Provide the (x, y) coordinate of the cell's center where the given text is located.  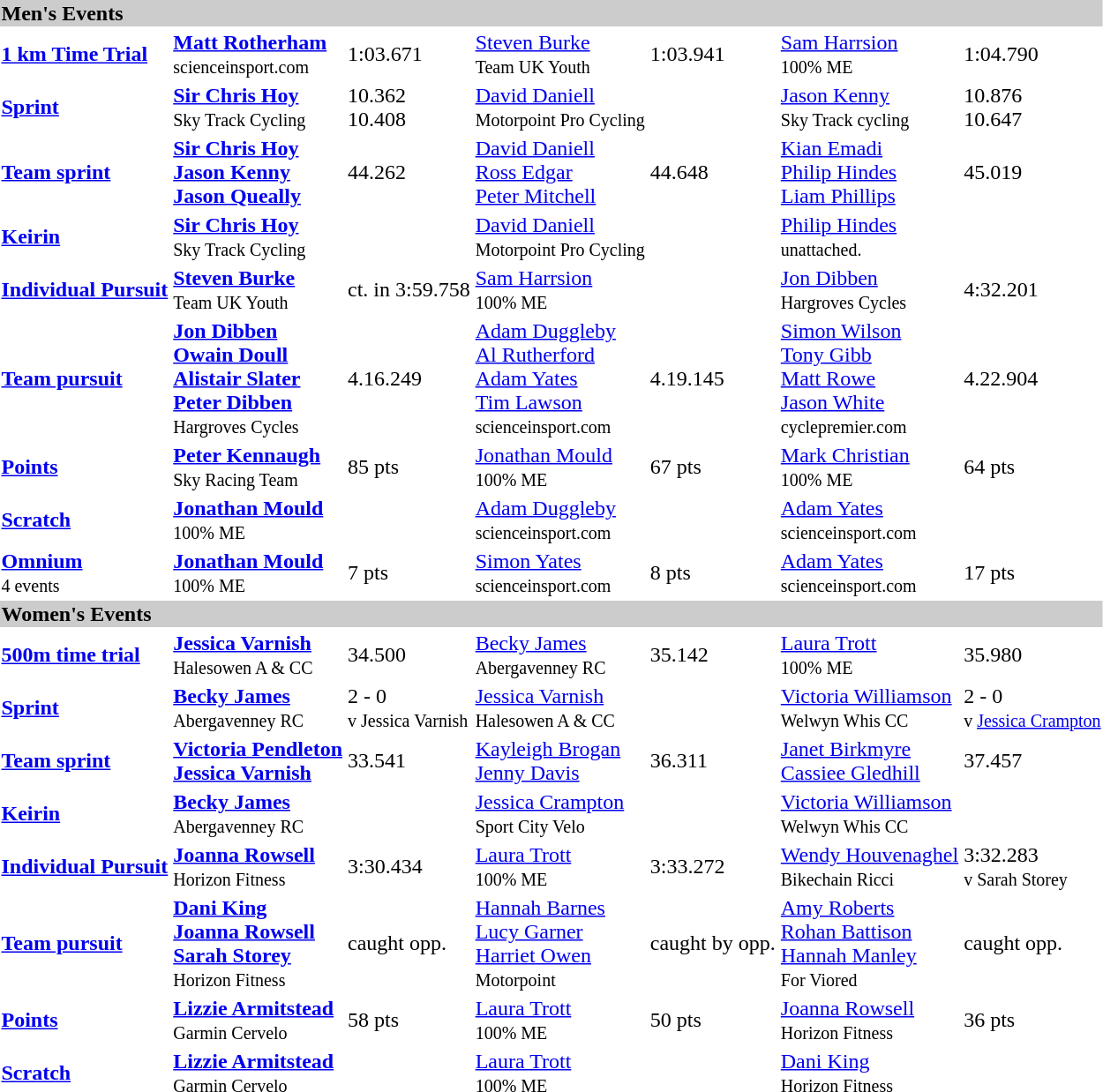
Simon Yatesscienceinsport.com (559, 573)
caught by opp. (713, 944)
44.648 (713, 172)
Jon DibbenHargroves Cycles (869, 289)
36.311 (713, 760)
Women's Events (551, 614)
44.262 (409, 172)
3:30.434 (409, 866)
500m time trial (85, 654)
Adam DugglebyAl RutherfordAdam YatesTim Lawsonscienceinsport.com (559, 378)
10.36210.408 (409, 108)
1:03.671 (409, 55)
50 pts (713, 1020)
Kian EmadiPhilip HindesLiam Phillips (869, 172)
34.500 (409, 654)
2 - 0v Jessica Varnish (409, 707)
Amy RobertsRohan BattisonHannah Manley For Viored (869, 944)
1:03.941 (713, 55)
67 pts (713, 467)
Jason KennySky Track cycling (869, 108)
Philip Hindesunattached. (869, 236)
Sir Chris HoyJason KennyJason Queally (258, 172)
35.980 (1032, 654)
7 pts (409, 573)
Janet BirkmyreCassiee Gledhill (869, 760)
4.19.145 (713, 378)
Mark Christian100% ME (869, 467)
4.22.904 (1032, 378)
Dani KingJoanna RowsellSarah Storey Horizon Fitness (258, 944)
3:33.272 (713, 866)
1 km Time Trial (85, 55)
1:04.790 (1032, 55)
David DaniellRoss EdgarPeter Mitchell (559, 172)
Men's Events (551, 13)
36 pts (1032, 1020)
17 pts (1032, 573)
4.16.249 (409, 378)
85 pts (409, 467)
37.457 (1032, 760)
4:32.201 (1032, 289)
33.541 (409, 760)
Adam Dugglebyscienceinsport.com (559, 520)
8 pts (713, 573)
Victoria PendletonJessica Varnish (258, 760)
Hannah BarnesLucy GarnerHarriet Owen Motorpoint (559, 944)
ct. in 3:59.758 (409, 289)
Wendy HouvenaghelBikechain Ricci (869, 866)
Simon WilsonTony GibbMatt RoweJason Whitecyclepremier.com (869, 378)
2 - 0 v Jessica Crampton (1032, 707)
Omnium4 events (85, 573)
Scratch (85, 520)
Jon DibbenOwain DoullAlistair SlaterPeter DibbenHargroves Cycles (258, 378)
35.142 (713, 654)
Kayleigh BroganJenny Davis (559, 760)
45.019 (1032, 172)
Matt Rotherham scienceinsport.com (258, 55)
Peter KennaughSky Racing Team (258, 467)
Lizzie ArmitsteadGarmin Cervelo (258, 1020)
58 pts (409, 1020)
3:32.283 v Sarah Storey (1032, 866)
10.87610.647 (1032, 108)
64 pts (1032, 467)
Jessica CramptonSport City Velo (559, 813)
